Scan for the cell matching the given text and deliver its (X, Y) coordinate at center. 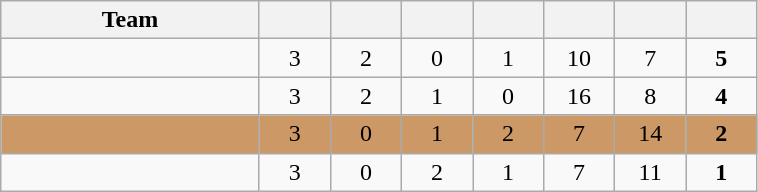
16 (580, 96)
8 (650, 96)
11 (650, 172)
5 (722, 58)
10 (580, 58)
14 (650, 134)
4 (722, 96)
Team (130, 20)
